Locate the cell with the specified text and output its [x, y] center coordinate. 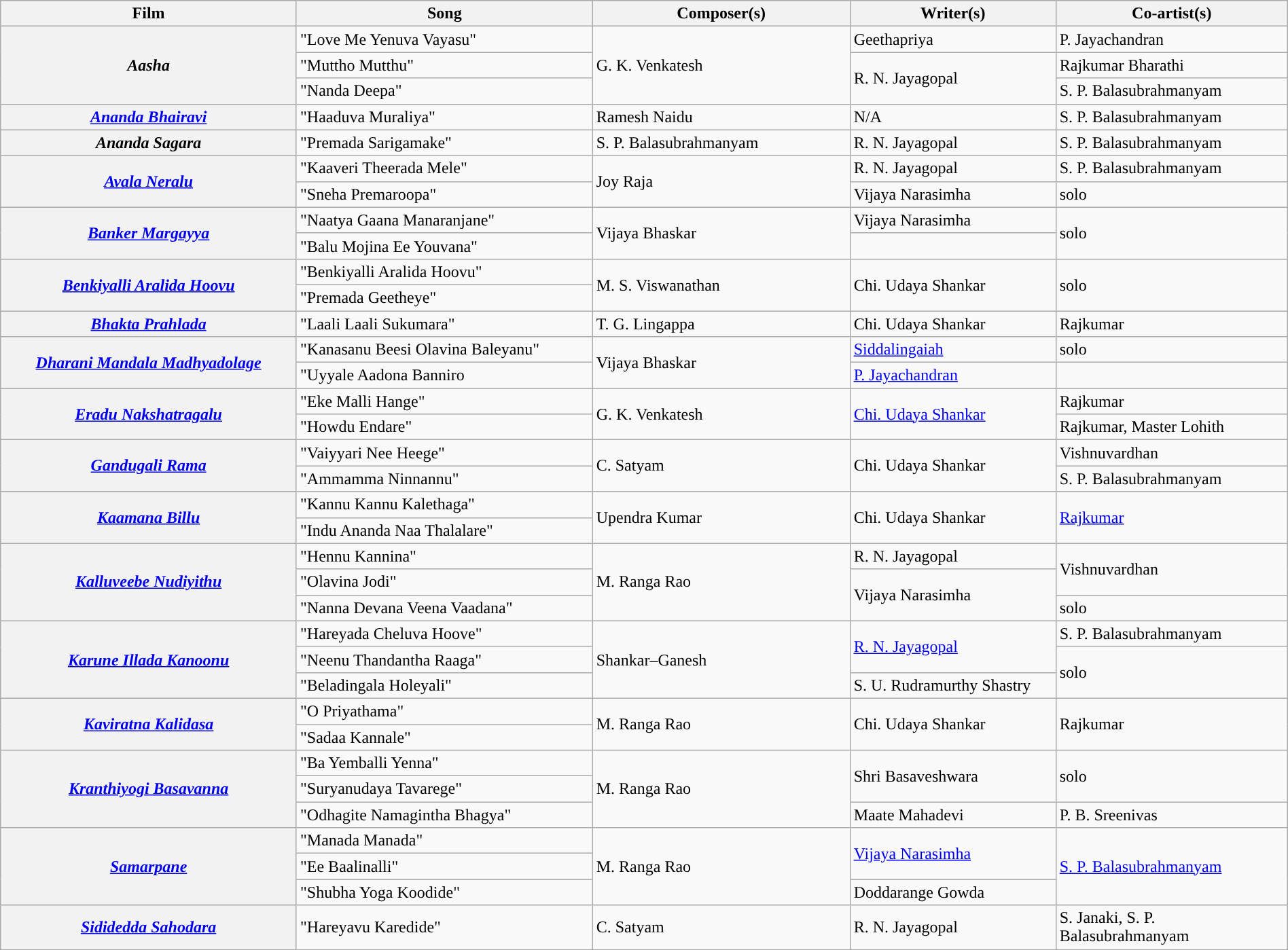
"Olavina Jodi" [444, 582]
S. U. Rudramurthy Shastry [952, 685]
Doddarange Gowda [952, 892]
Aasha [149, 65]
"Laali Laali Sukumara" [444, 324]
"Neenu Thandantha Raaga" [444, 659]
Ramesh Naidu [721, 117]
Samarpane [149, 866]
"Premada Geetheye" [444, 297]
"O Priyathama" [444, 711]
Maate Mahadevi [952, 815]
"Ee Baalinalli" [444, 866]
Film [149, 14]
Kranthiyogi Basavanna [149, 789]
"Balu Mojina Ee Youvana" [444, 246]
"Haaduva Muraliya" [444, 117]
Composer(s) [721, 14]
Karune Illada Kanoonu [149, 659]
Joy Raja [721, 181]
Ananda Bhairavi [149, 117]
Banker Margayya [149, 233]
"Suryanudaya Tavarege" [444, 789]
"Howdu Endare" [444, 427]
Kalluveebe Nudiyithu [149, 582]
"Kaaveri Theerada Mele" [444, 168]
P. B. Sreenivas [1171, 815]
Sididedda Sahodara [149, 928]
S. Janaki, S. P. Balasubrahmanyam [1171, 928]
Avala Neralu [149, 181]
Eradu Nakshatragalu [149, 414]
"Sneha Premaroopa" [444, 194]
"Shubha Yoga Koodide" [444, 892]
Shri Basaveshwara [952, 776]
"Kannu Kannu Kalethaga" [444, 505]
Siddalingaiah [952, 350]
"Odhagite Namagintha Bhagya" [444, 815]
Song [444, 14]
"Benkiyalli Aralida Hoovu" [444, 272]
"Hareyavu Karedide" [444, 928]
T. G. Lingappa [721, 324]
"Ba Yemballi Yenna" [444, 763]
Writer(s) [952, 14]
"Nanna Devana Veena Vaadana" [444, 608]
N/A [952, 117]
"Muttho Mutthu" [444, 65]
"Hareyada Cheluva Hoove" [444, 634]
Kaamana Billu [149, 517]
"Naatya Gaana Manaranjane" [444, 220]
"Vaiyyari Nee Heege" [444, 453]
Kaviratna Kalidasa [149, 724]
Ananda Sagara [149, 143]
M. S. Viswanathan [721, 285]
"Kanasanu Beesi Olavina Baleyanu" [444, 350]
Benkiyalli Aralida Hoovu [149, 285]
Dharani Mandala Madhyadolage [149, 363]
"Sadaa Kannale" [444, 737]
Upendra Kumar [721, 517]
Bhakta Prahlada [149, 324]
"Premada Sarigamake" [444, 143]
"Uyyale Aadona Banniro [444, 376]
"Eke Malli Hange" [444, 401]
"Beladingala Holeyali" [444, 685]
"Ammamma Ninnannu" [444, 479]
"Hennu Kannina" [444, 556]
Co-artist(s) [1171, 14]
Gandugali Rama [149, 466]
Rajkumar, Master Lohith [1171, 427]
"Love Me Yenuva Vayasu" [444, 39]
Rajkumar Bharathi [1171, 65]
Geethapriya [952, 39]
Shankar–Ganesh [721, 659]
"Manada Manada" [444, 841]
"Indu Ananda Naa Thalalare" [444, 530]
"Nanda Deepa" [444, 91]
